Provide the (x, y) coordinate of the cell's center where the given text is located.  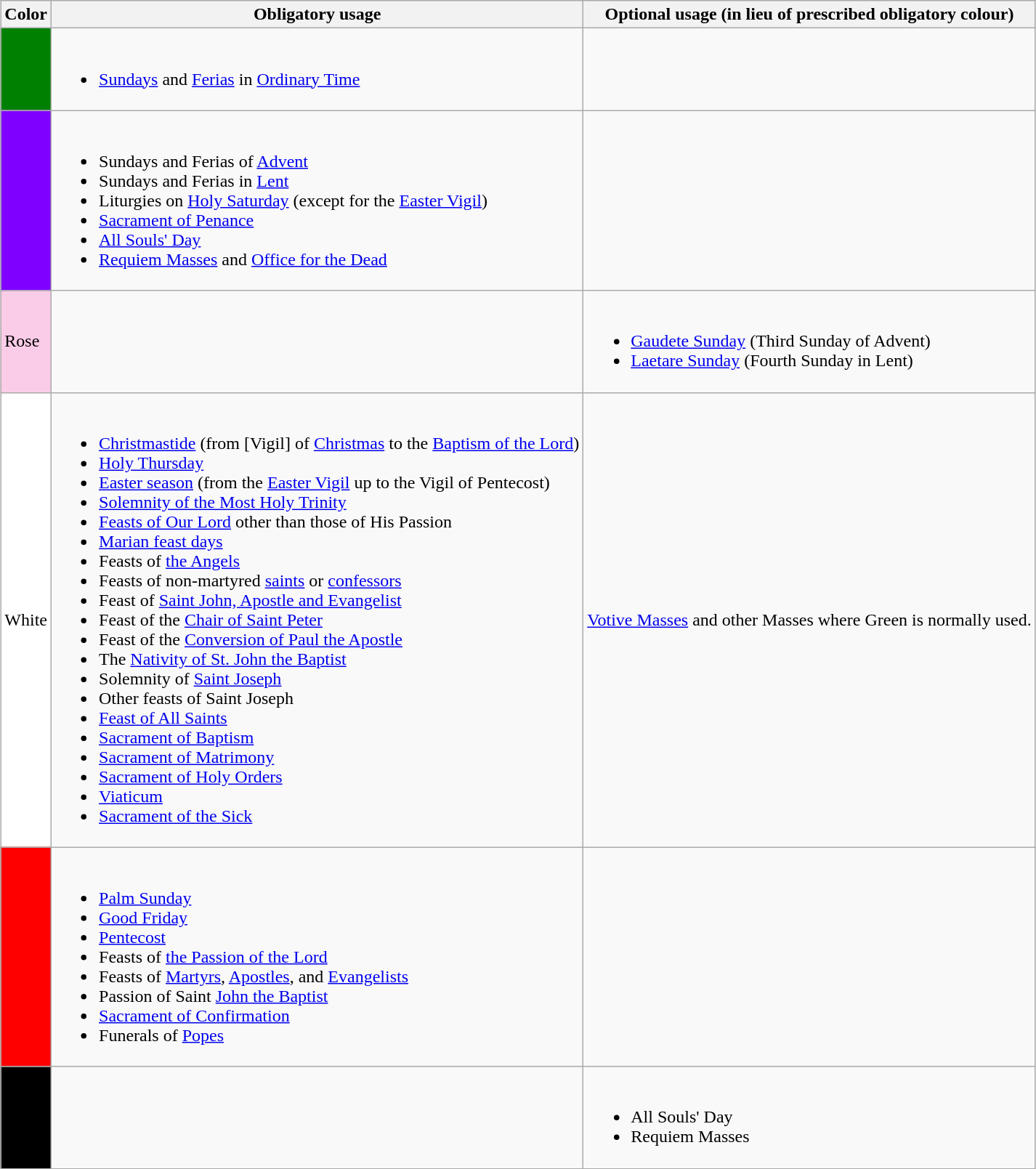
Obligatory usage (317, 15)
Optional usage (in lieu of prescribed obligatory colour) (809, 15)
Gaudete Sunday (Third Sunday of Advent)Laetare Sunday (Fourth Sunday in Lent) (809, 341)
Votive Masses and other Masses where Green is normally used. (809, 620)
White (26, 620)
Rose (26, 341)
Color (26, 15)
Sundays and Ferias in Ordinary Time (317, 70)
All Souls' DayRequiem Masses (809, 1117)
